Identify which cell holds the provided text, then report its (X, Y) central coordinate. 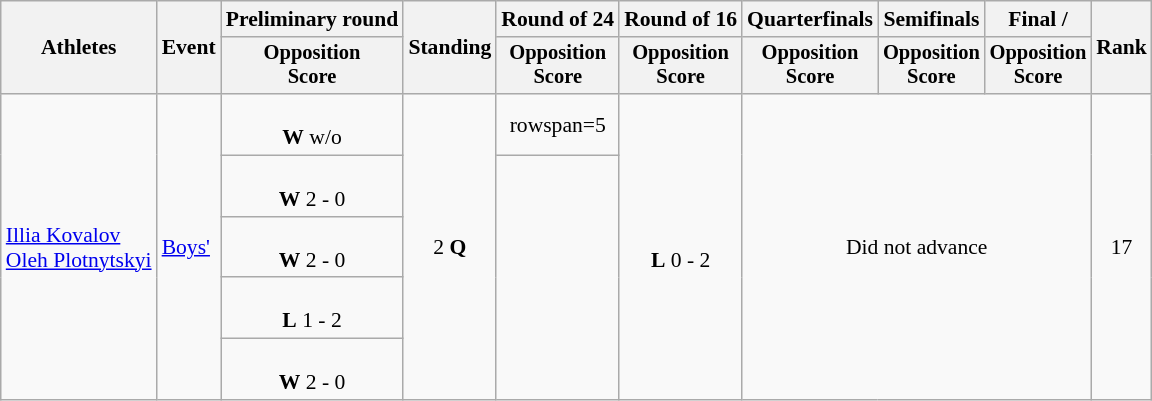
Final / (1038, 19)
2 Q (450, 247)
W w/o (312, 124)
Event (189, 48)
Quarterfinals (810, 19)
L 0 - 2 (680, 247)
Preliminary round (312, 19)
Semifinals (932, 19)
Standing (450, 48)
Illia KovalovOleh Plotnytskyi (79, 247)
Did not advance (916, 247)
Round of 16 (680, 19)
L 1 - 2 (312, 308)
Rank (1122, 48)
17 (1122, 247)
rowspan=5 (558, 124)
Athletes (79, 48)
Boys' (189, 247)
Round of 24 (558, 19)
